Provide the [x, y] coordinate of the cell's center where the given text is located.  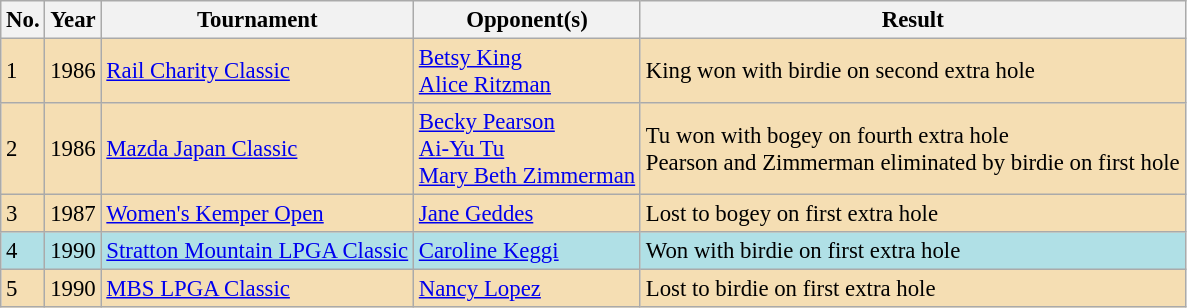
Result [912, 20]
2 [23, 149]
Tu won with bogey on fourth extra holePearson and Zimmerman eliminated by birdie on first hole [912, 149]
Opponent(s) [526, 20]
Becky Pearson Ai-Yu Tu Mary Beth Zimmerman [526, 149]
No. [23, 20]
Stratton Mountain LPGA Classic [257, 251]
Year [73, 20]
Mazda Japan Classic [257, 149]
Nancy Lopez [526, 289]
Lost to bogey on first extra hole [912, 214]
Jane Geddes [526, 214]
1987 [73, 214]
3 [23, 214]
Betsy King Alice Ritzman [526, 72]
5 [23, 289]
4 [23, 251]
Women's Kemper Open [257, 214]
MBS LPGA Classic [257, 289]
1 [23, 72]
Caroline Keggi [526, 251]
Tournament [257, 20]
Rail Charity Classic [257, 72]
King won with birdie on second extra hole [912, 72]
Won with birdie on first extra hole [912, 251]
Lost to birdie on first extra hole [912, 289]
